Identify which cell holds the provided text, then report its (X, Y) central coordinate. 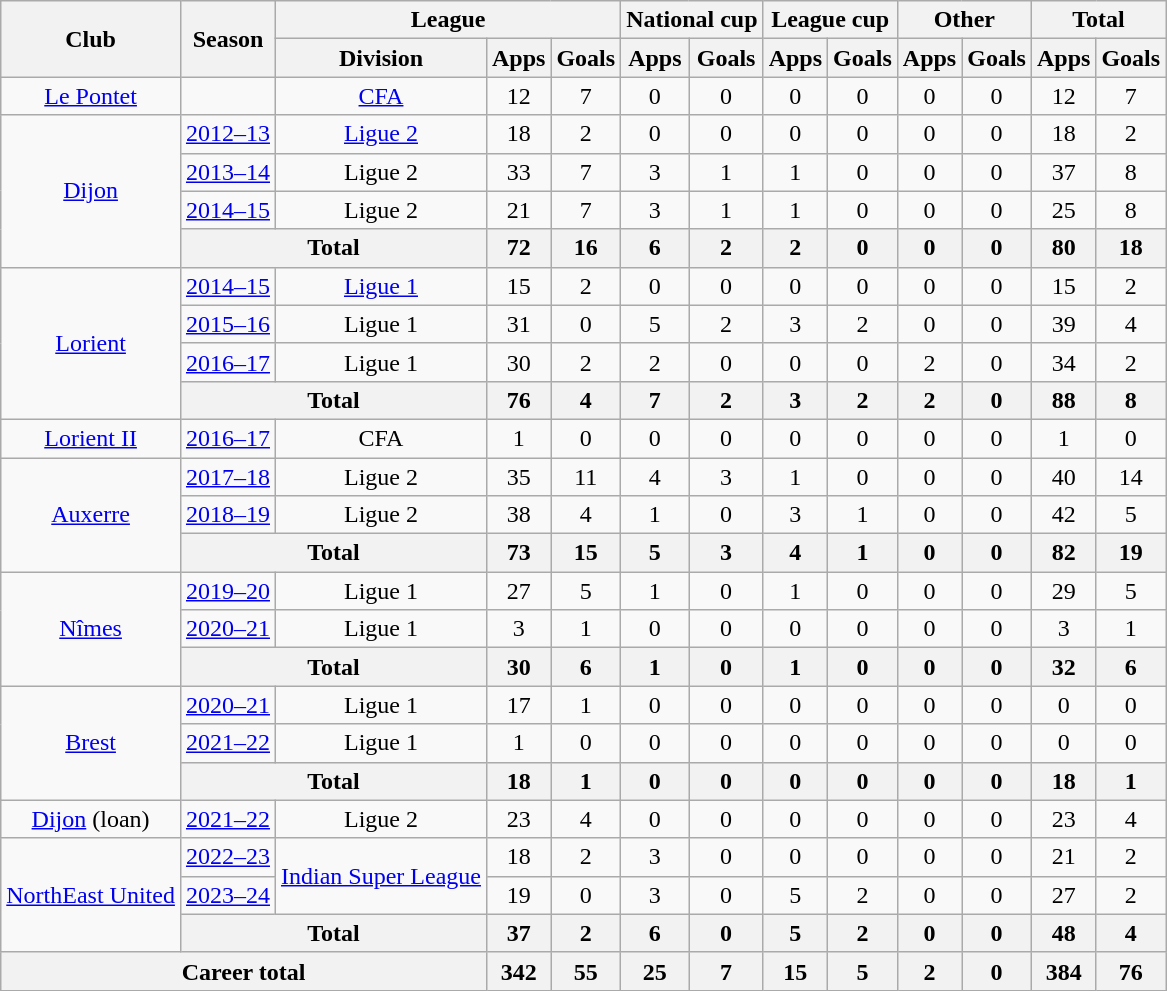
42 (1063, 515)
33 (518, 172)
34 (1063, 362)
48 (1063, 933)
32 (1063, 667)
40 (1063, 477)
National cup (692, 20)
11 (586, 477)
Auxerre (91, 515)
88 (1063, 400)
80 (1063, 248)
342 (518, 971)
Other (964, 20)
16 (586, 248)
2023–24 (228, 895)
League cup (830, 20)
384 (1063, 971)
Dijon (91, 191)
82 (1063, 553)
55 (586, 971)
2019–20 (228, 591)
Brest (91, 743)
NorthEast United (91, 895)
2015–16 (228, 324)
Lorient II (91, 438)
2013–14 (228, 172)
2022–23 (228, 857)
Dijon (loan) (91, 819)
17 (518, 705)
31 (518, 324)
League (448, 20)
Nîmes (91, 629)
Club (91, 39)
73 (518, 553)
Season (228, 39)
29 (1063, 591)
Lorient (91, 343)
35 (518, 477)
39 (1063, 324)
2017–18 (228, 477)
Indian Super League (382, 876)
Division (382, 58)
2018–19 (228, 515)
Le Pontet (91, 96)
Career total (244, 971)
72 (518, 248)
2012–13 (228, 134)
38 (518, 515)
14 (1131, 477)
